Provide the [X, Y] coordinate of the cell's center where the given text is located.  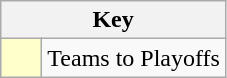
Key [114, 20]
Teams to Playoffs [134, 58]
